Identify which cell holds the provided text, then report its (x, y) central coordinate. 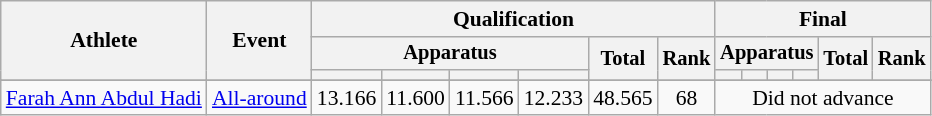
Athlete (104, 40)
Final (822, 19)
11.600 (416, 98)
Did not advance (822, 98)
68 (687, 98)
Farah Ann Abdul Hadi (104, 98)
Event (260, 40)
All-around (260, 98)
Qualification (514, 19)
13.166 (346, 98)
12.233 (554, 98)
11.566 (484, 98)
48.565 (622, 98)
